Output the (x, y) coordinate of the center of the cell containing the given text.  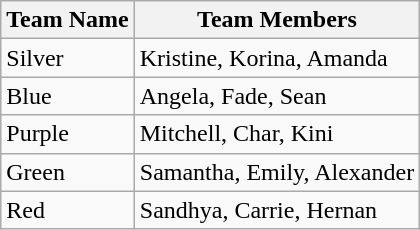
Sandhya, Carrie, Hernan (276, 210)
Purple (68, 134)
Silver (68, 58)
Team Name (68, 20)
Team Members (276, 20)
Samantha, Emily, Alexander (276, 172)
Green (68, 172)
Kristine, Korina, Amanda (276, 58)
Blue (68, 96)
Mitchell, Char, Kini (276, 134)
Red (68, 210)
Angela, Fade, Sean (276, 96)
